Return the [X, Y] coordinate for the center point of the cell that contains the specified text.  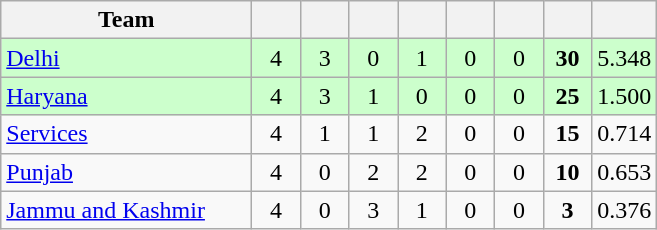
0.653 [624, 172]
Team [126, 20]
10 [568, 172]
Haryana [126, 96]
15 [568, 134]
30 [568, 58]
Delhi [126, 58]
5.348 [624, 58]
25 [568, 96]
0.376 [624, 210]
Punjab [126, 172]
Services [126, 134]
1.500 [624, 96]
0.714 [624, 134]
Jammu and Kashmir [126, 210]
